Pinpoint the cell where the given text exists, returning its [X, Y] midpoint coordinate. 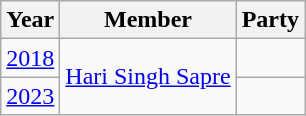
Party [270, 20]
Member [148, 20]
Hari Singh Sapre [148, 77]
Year [30, 20]
2018 [30, 58]
2023 [30, 96]
